Output the [X, Y] coordinate of the center of the cell containing the given text.  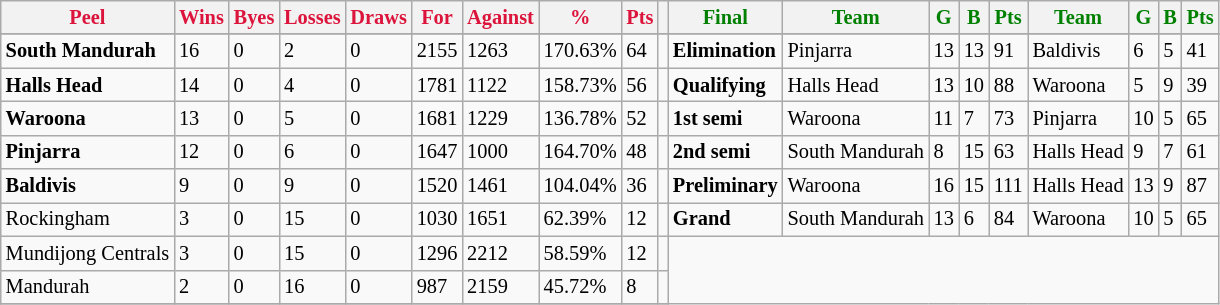
1520 [437, 186]
56 [640, 85]
1461 [500, 186]
2159 [500, 287]
Peel [88, 17]
Against [500, 17]
987 [437, 287]
45.72% [580, 287]
91 [1008, 51]
1651 [500, 219]
1781 [437, 85]
88 [1008, 85]
14 [202, 85]
62.39% [580, 219]
Wins [202, 17]
2155 [437, 51]
1st semi [726, 118]
52 [640, 118]
87 [1200, 186]
Mandurah [88, 287]
104.04% [580, 186]
73 [1008, 118]
Byes [254, 17]
1296 [437, 253]
36 [640, 186]
1000 [500, 152]
2212 [500, 253]
1647 [437, 152]
136.78% [580, 118]
1229 [500, 118]
48 [640, 152]
39 [1200, 85]
Elimination [726, 51]
1030 [437, 219]
For [437, 17]
64 [640, 51]
Qualifying [726, 85]
Losses [312, 17]
1263 [500, 51]
Draws [378, 17]
Rockingham [88, 219]
Grand [726, 219]
58.59% [580, 253]
11 [944, 118]
164.70% [580, 152]
Preliminary [726, 186]
84 [1008, 219]
1122 [500, 85]
61 [1200, 152]
63 [1008, 152]
4 [312, 85]
2nd semi [726, 152]
158.73% [580, 85]
Mundijong Centrals [88, 253]
111 [1008, 186]
% [580, 17]
170.63% [580, 51]
Final [726, 17]
41 [1200, 51]
1681 [437, 118]
